Identify which cell holds the provided text, then report its (x, y) central coordinate. 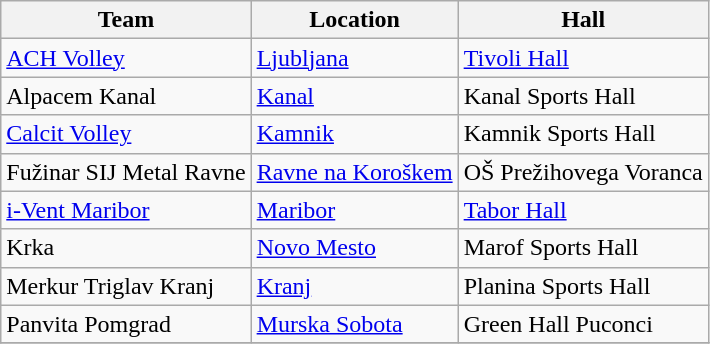
Alpacem Kanal (126, 96)
Planina Sports Hall (583, 286)
Kanal (354, 96)
i-Vent Maribor (126, 210)
Location (354, 20)
Green Hall Puconci (583, 324)
Kanal Sports Hall (583, 96)
ACH Volley (126, 58)
Murska Sobota (354, 324)
Ljubljana (354, 58)
Krka (126, 248)
Panvita Pomgrad (126, 324)
Novo Mesto (354, 248)
Kranj (354, 286)
Kamnik Sports Hall (583, 134)
Tivoli Hall (583, 58)
Merkur Triglav Kranj (126, 286)
Kamnik (354, 134)
OŠ Prežihovega Voranca (583, 172)
Fužinar SIJ Metal Ravne (126, 172)
Team (126, 20)
Maribor (354, 210)
Tabor Hall (583, 210)
Marof Sports Hall (583, 248)
Calcit Volley (126, 134)
Ravne na Koroškem (354, 172)
Hall (583, 20)
